From the cell containing the given text, extract its center point as (x, y) coordinate. 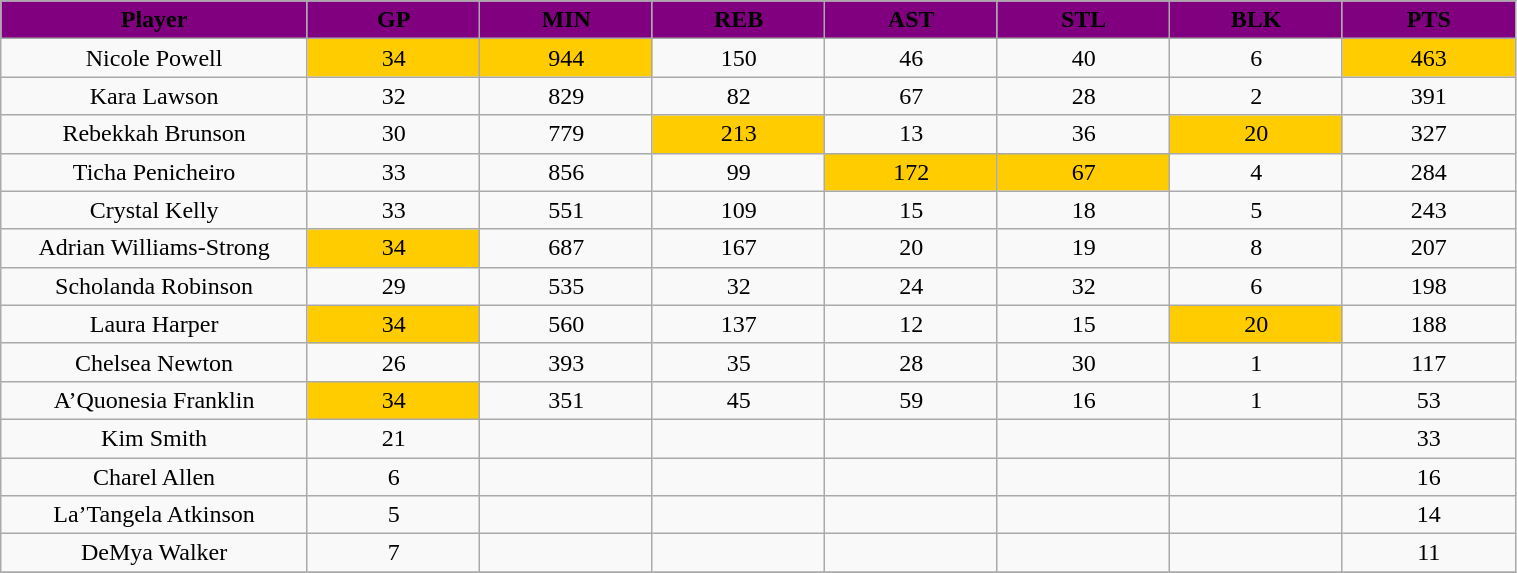
Player (154, 20)
59 (911, 400)
172 (911, 172)
13 (911, 134)
Nicole Powell (154, 58)
53 (1428, 400)
188 (1428, 324)
4 (1256, 172)
Ticha Penicheiro (154, 172)
99 (738, 172)
551 (566, 210)
AST (911, 20)
La’Tangela Atkinson (154, 515)
Adrian Williams-Strong (154, 248)
327 (1428, 134)
463 (1428, 58)
391 (1428, 96)
687 (566, 248)
829 (566, 96)
243 (1428, 210)
Kara Lawson (154, 96)
Chelsea Newton (154, 362)
21 (393, 438)
26 (393, 362)
40 (1083, 58)
207 (1428, 248)
351 (566, 400)
Crystal Kelly (154, 210)
2 (1256, 96)
8 (1256, 248)
944 (566, 58)
109 (738, 210)
11 (1428, 553)
18 (1083, 210)
150 (738, 58)
560 (566, 324)
Charel Allen (154, 477)
29 (393, 286)
535 (566, 286)
46 (911, 58)
167 (738, 248)
198 (1428, 286)
Laura Harper (154, 324)
Scholanda Robinson (154, 286)
REB (738, 20)
DeMya Walker (154, 553)
14 (1428, 515)
19 (1083, 248)
117 (1428, 362)
213 (738, 134)
36 (1083, 134)
35 (738, 362)
137 (738, 324)
BLK (1256, 20)
45 (738, 400)
12 (911, 324)
Kim Smith (154, 438)
PTS (1428, 20)
7 (393, 553)
284 (1428, 172)
779 (566, 134)
A’Quonesia Franklin (154, 400)
Rebekkah Brunson (154, 134)
GP (393, 20)
393 (566, 362)
24 (911, 286)
MIN (566, 20)
STL (1083, 20)
82 (738, 96)
856 (566, 172)
